Locate the cell with the specified text and output its [X, Y] center coordinate. 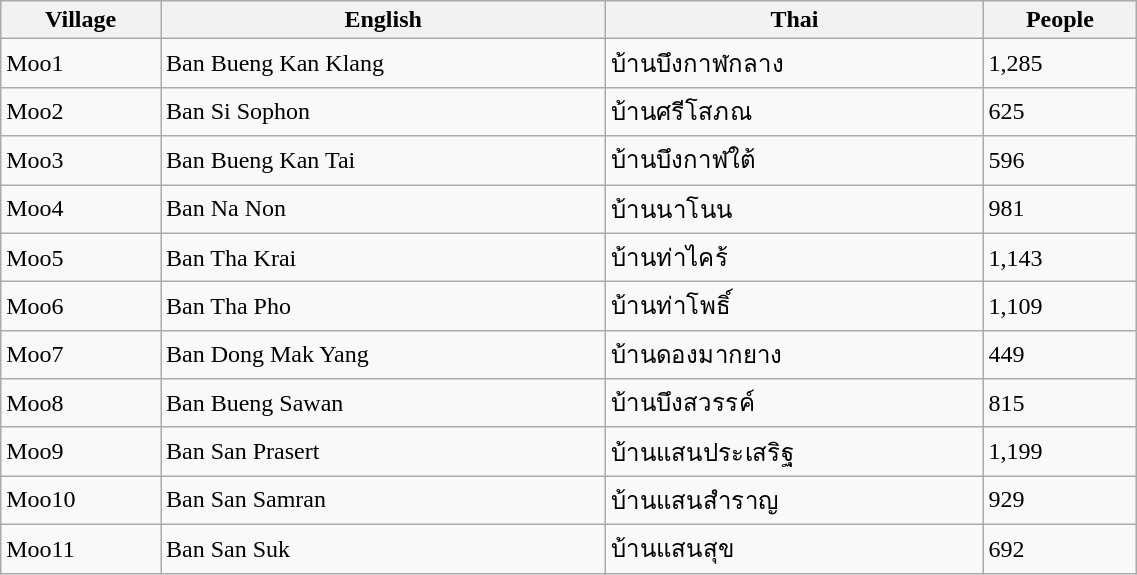
Village [81, 20]
Ban Na Non [382, 208]
English [382, 20]
Ban Tha Krai [382, 258]
Moo4 [81, 208]
Moo7 [81, 354]
บ้านบึงกาฬกลาง [794, 64]
People [1060, 20]
929 [1060, 500]
1,285 [1060, 64]
Moo9 [81, 452]
Moo10 [81, 500]
Ban San Suk [382, 548]
1,199 [1060, 452]
Moo3 [81, 160]
Ban Si Sophon [382, 112]
บ้านท่าไคร้ [794, 258]
Moo1 [81, 64]
บ้านดองมากยาง [794, 354]
596 [1060, 160]
Ban Bueng Kan Tai [382, 160]
บ้านศรีโสภณ [794, 112]
Ban San Prasert [382, 452]
815 [1060, 404]
Moo8 [81, 404]
625 [1060, 112]
บ้านแสนสุข [794, 548]
Moo11 [81, 548]
Moo6 [81, 306]
449 [1060, 354]
Ban Bueng Sawan [382, 404]
Moo5 [81, 258]
บ้านบึงกาฬใต้ [794, 160]
Ban San Samran [382, 500]
1,143 [1060, 258]
Thai [794, 20]
981 [1060, 208]
Moo2 [81, 112]
Ban Bueng Kan Klang [382, 64]
บ้านบึงสวรรค์ [794, 404]
Ban Tha Pho [382, 306]
บ้านท่าโพธิ์ [794, 306]
1,109 [1060, 306]
บ้านแสนสำราญ [794, 500]
บ้านนาโนน [794, 208]
Ban Dong Mak Yang [382, 354]
บ้านแสนประเสริฐ [794, 452]
692 [1060, 548]
